Find where the given text appears and provide that cell's center as (x, y) coordinate. 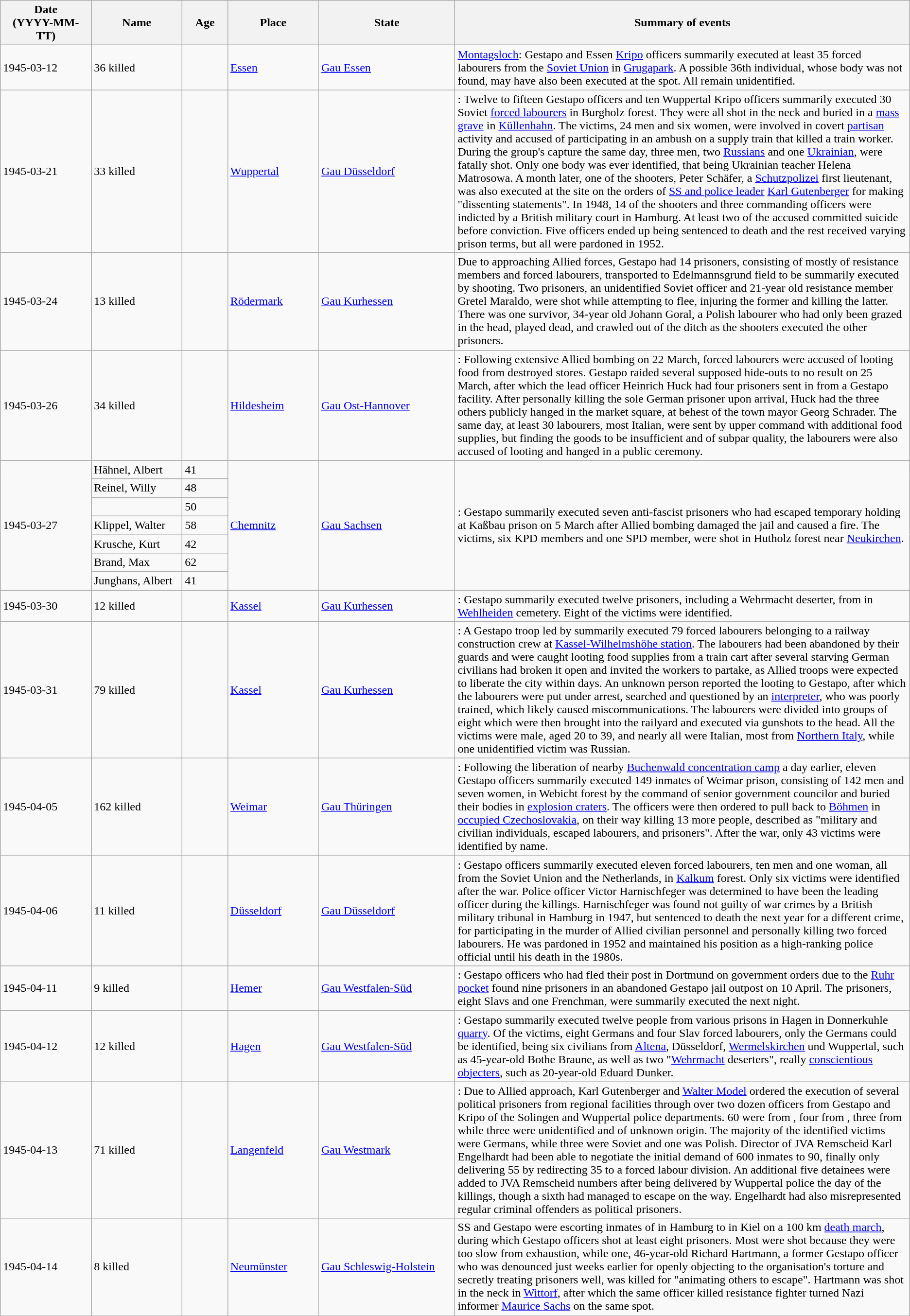
Summary of events (682, 23)
1945-03-26 (46, 405)
Gau Sachsen (387, 525)
Klippel, Walter (137, 525)
Hähnel, Albert (137, 470)
162 killed (137, 807)
1945-04-13 (46, 1150)
Chemnitz (273, 525)
62 (205, 562)
Brand, Max (137, 562)
State (387, 23)
48 (205, 488)
Düsseldorf (273, 911)
Name (137, 23)
Junghans, Albert (137, 580)
Reinel, Willy (137, 488)
1945-03-30 (46, 606)
Weimar (273, 807)
71 killed (137, 1150)
Neumünster (273, 1267)
Gau Schleswig-Holstein (387, 1267)
Rödermark (273, 301)
Gau Ost-Hannover (387, 405)
9 killed (137, 988)
34 killed (137, 405)
Hagen (273, 1046)
36 killed (137, 68)
Hildesheim (273, 405)
Hemer (273, 988)
1945-03-12 (46, 68)
Date(YYYY-MM-TT) (46, 23)
42 (205, 544)
1945-04-14 (46, 1267)
Essen (273, 68)
: Gestapo summarily executed twelve prisoners, including a Wehrmacht deserter, from in Wehlheiden cemetery. Eight of the victims were identified. (682, 606)
Gau Westmark (387, 1150)
79 killed (137, 690)
11 killed (137, 911)
Wuppertal (273, 171)
13 killed (137, 301)
1945-03-21 (46, 171)
1945-03-27 (46, 525)
33 killed (137, 171)
58 (205, 525)
Place (273, 23)
1945-03-31 (46, 690)
Krusche, Kurt (137, 544)
1945-04-11 (46, 988)
Gau Thüringen (387, 807)
50 (205, 507)
1945-04-06 (46, 911)
1945-03-24 (46, 301)
8 killed (137, 1267)
Gau Essen (387, 68)
Langenfeld (273, 1150)
1945-04-12 (46, 1046)
1945-04-05 (46, 807)
Age (205, 23)
